Extract the [X, Y] coordinate from the center of the cell holding the provided text.  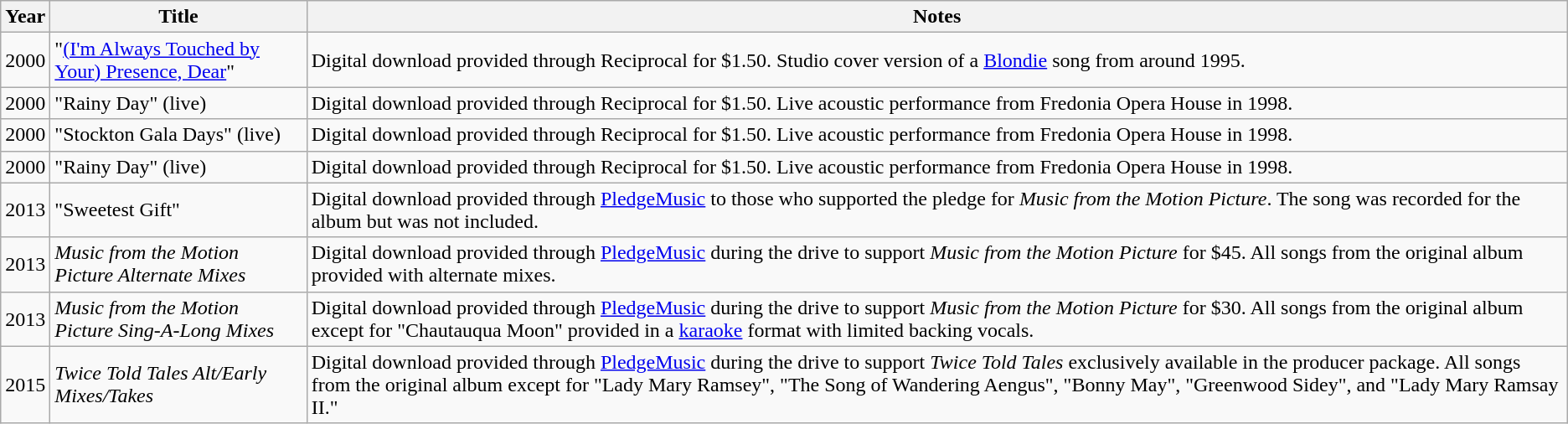
"Stockton Gala Days" (live) [178, 135]
Digital download provided through Reciprocal for $1.50. Studio cover version of a Blondie song from around 1995. [936, 60]
2015 [25, 385]
Twice Told Tales Alt/Early Mixes/Takes [178, 385]
Title [178, 17]
Notes [936, 17]
Music from the Motion Picture Sing-A-Long Mixes [178, 318]
"Sweetest Gift" [178, 209]
"(I'm Always Touched by Your) Presence, Dear" [178, 60]
Year [25, 17]
Music from the Motion Picture Alternate Mixes [178, 265]
